Return (X, Y) of the center of cell containing provided text 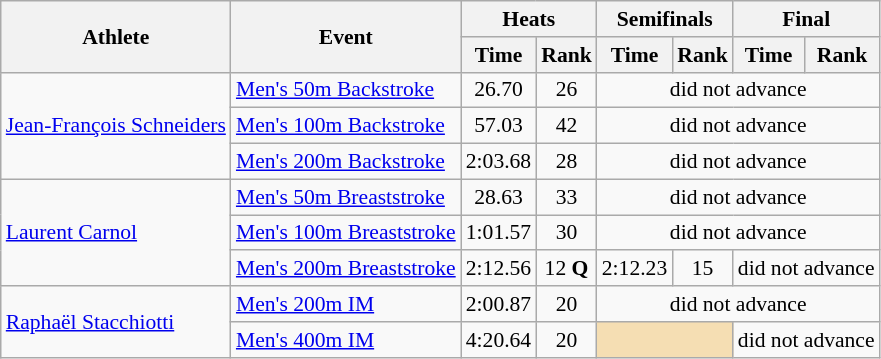
2:03.68 (498, 162)
4:20.64 (498, 340)
Men's 50m Breaststroke (346, 197)
Men's 100m Breaststroke (346, 233)
Athlete (116, 36)
Semifinals (665, 19)
Raphaël Stacchiotti (116, 322)
2:12.56 (498, 269)
12 Q (566, 269)
26.70 (498, 90)
Laurent Carnol (116, 232)
28 (566, 162)
Men's 50m Backstroke (346, 90)
28.63 (498, 197)
Heats (529, 19)
Jean-François Schneiders (116, 126)
33 (566, 197)
26 (566, 90)
Men's 400m IM (346, 340)
Men's 200m Breaststroke (346, 269)
1:01.57 (498, 233)
15 (702, 269)
42 (566, 126)
2:12.23 (634, 269)
2:00.87 (498, 304)
Men's 100m Backstroke (346, 126)
30 (566, 233)
Event (346, 36)
Men's 200m IM (346, 304)
57.03 (498, 126)
Men's 200m Backstroke (346, 162)
Final (806, 19)
